Scan for the cell matching the given text and deliver its [X, Y] coordinate at center. 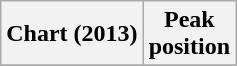
Peakposition [189, 34]
Chart (2013) [72, 34]
